Search for the cell housing the specified text and yield its [x, y] center coordinate. 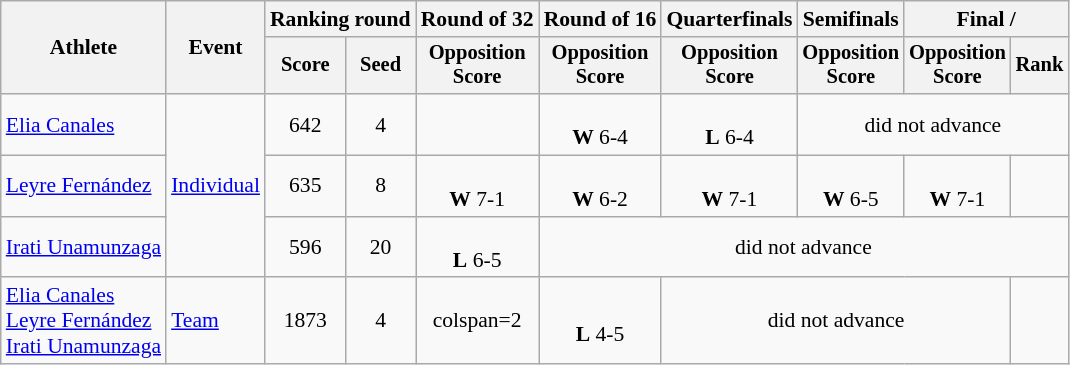
8 [381, 186]
Seed [381, 66]
Ranking round [340, 19]
Elia CanalesLeyre FernándezIrati Unamunzaga [84, 322]
Elia Canales [84, 124]
1873 [306, 322]
Irati Unamunzaga [84, 248]
Team [216, 322]
Final / [986, 19]
642 [306, 124]
Event [216, 48]
Round of 32 [478, 19]
Semifinals [850, 19]
Individual [216, 186]
596 [306, 248]
L 4-5 [600, 322]
W 6-2 [600, 186]
Athlete [84, 48]
Rank [1040, 66]
L 6-5 [478, 248]
20 [381, 248]
colspan=2 [478, 322]
W 6-4 [600, 124]
L 6-4 [729, 124]
635 [306, 186]
Score [306, 66]
Quarterfinals [729, 19]
Leyre Fernández [84, 186]
Round of 16 [600, 19]
W 6-5 [850, 186]
